Output the [x, y] coordinate of the center of the cell containing the given text.  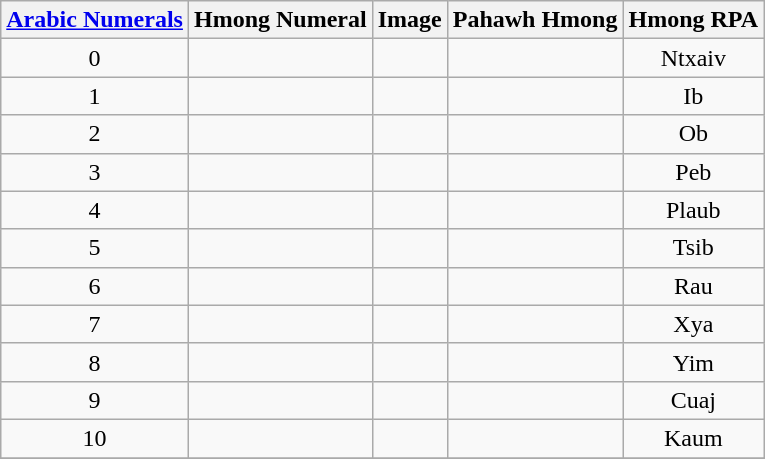
Cuaj [694, 400]
10 [95, 438]
7 [95, 324]
Hmong Numeral [280, 20]
Ob [694, 134]
2 [95, 134]
Hmong RPA [694, 20]
Ntxaiv [694, 58]
Rau [694, 286]
8 [95, 362]
Ib [694, 96]
Tsib [694, 248]
Kaum [694, 438]
Plaub [694, 210]
1 [95, 96]
Xya [694, 324]
Yim [694, 362]
4 [95, 210]
3 [95, 172]
Peb [694, 172]
5 [95, 248]
9 [95, 400]
6 [95, 286]
0 [95, 58]
Pahawh Hmong [535, 20]
Arabic Numerals [95, 20]
Image [410, 20]
